Provide the (x, y) coordinate of the cell's center where the given text is located.  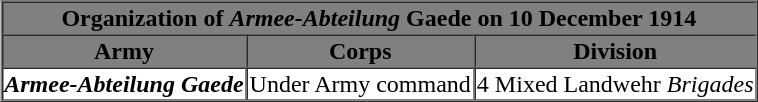
Under Army command (360, 84)
Army (124, 50)
Division (616, 50)
Organization of Armee-Abteilung Gaede on 10 December 1914 (378, 18)
Corps (360, 50)
Armee-Abteilung Gaede (124, 84)
4 Mixed Landwehr Brigades (616, 84)
